Identify which cell holds the provided text, then report its [x, y] central coordinate. 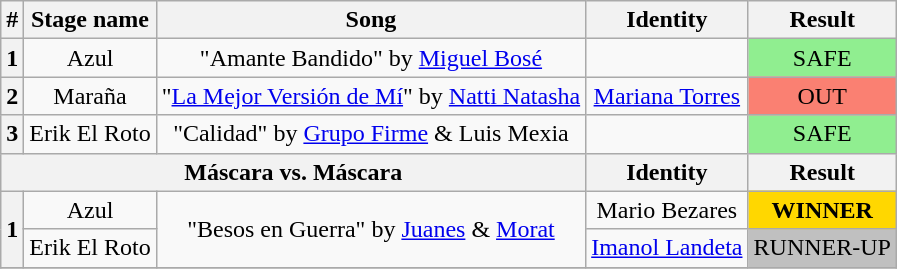
# [12, 20]
Máscara vs. Máscara [294, 172]
"Besos en Guerra" by Juanes & Morat [370, 229]
Mario Bezares [667, 210]
OUT [822, 96]
Mariana Torres [667, 96]
"Amante Bandido" by Miguel Bosé [370, 58]
3 [12, 134]
2 [12, 96]
"Calidad" by Grupo Firme & Luis Mexia [370, 134]
"La Mejor Versión de Mí" by Natti Natasha [370, 96]
Maraña [90, 96]
WINNER [822, 210]
RUNNER-UP [822, 248]
Imanol Landeta [667, 248]
Song [370, 20]
Stage name [90, 20]
